Return (x, y) of the center of cell containing provided text 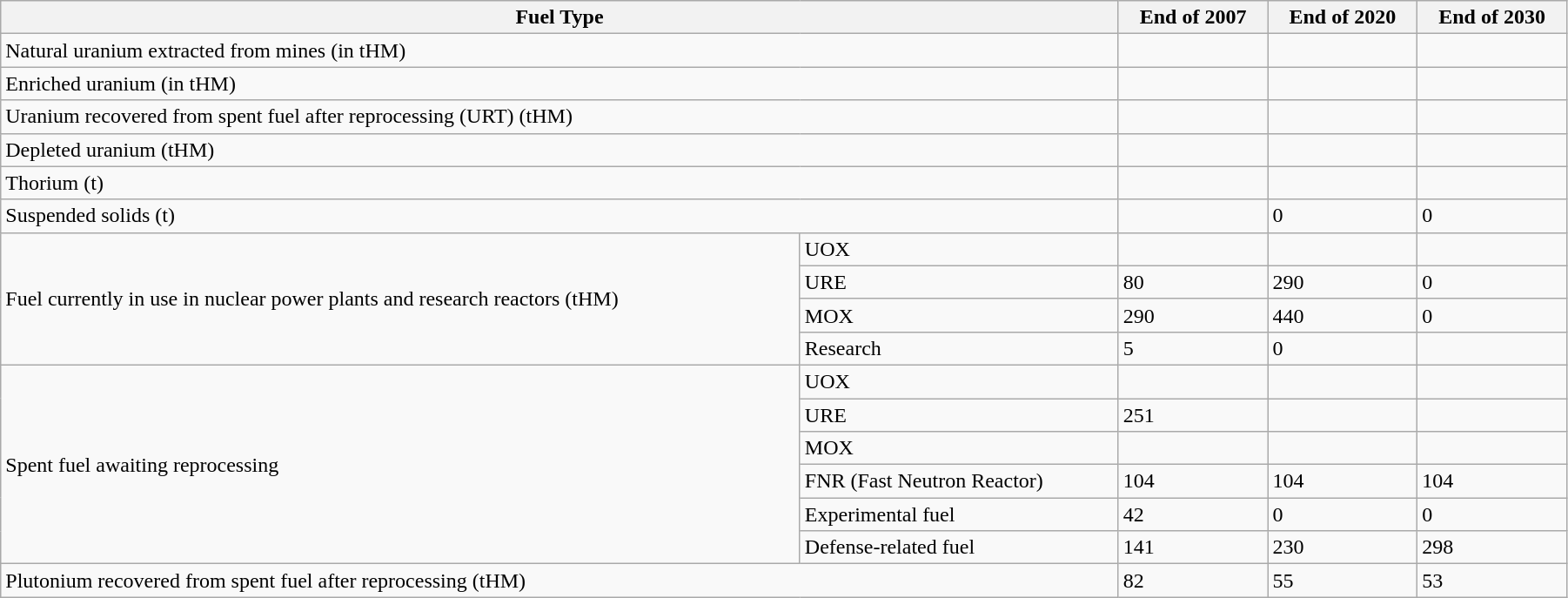
Experimental fuel (959, 514)
End of 2020 (1343, 17)
Enriched uranium (in tHM) (560, 84)
440 (1343, 315)
55 (1343, 581)
80 (1193, 282)
Research (959, 348)
230 (1343, 548)
141 (1193, 548)
Depleted uranium (tHM) (560, 150)
Natural uranium extracted from mines (in tHM) (560, 50)
Defense-related fuel (959, 548)
Thorium (t) (560, 183)
298 (1492, 548)
53 (1492, 581)
Suspended solids (t) (560, 216)
FNR (Fast Neutron Reactor) (959, 481)
5 (1193, 348)
Uranium recovered from spent fuel after reprocessing (URT) (tHM) (560, 117)
End of 2030 (1492, 17)
82 (1193, 581)
251 (1193, 415)
Plutonium recovered from spent fuel after reprocessing (tHM) (560, 581)
Fuel currently in use in nuclear power plants and research reactors (tHM) (400, 299)
42 (1193, 514)
Spent fuel awaiting reprocessing (400, 464)
Fuel Type (560, 17)
End of 2007 (1193, 17)
